From the cell containing the given text, extract its center point as (X, Y) coordinate. 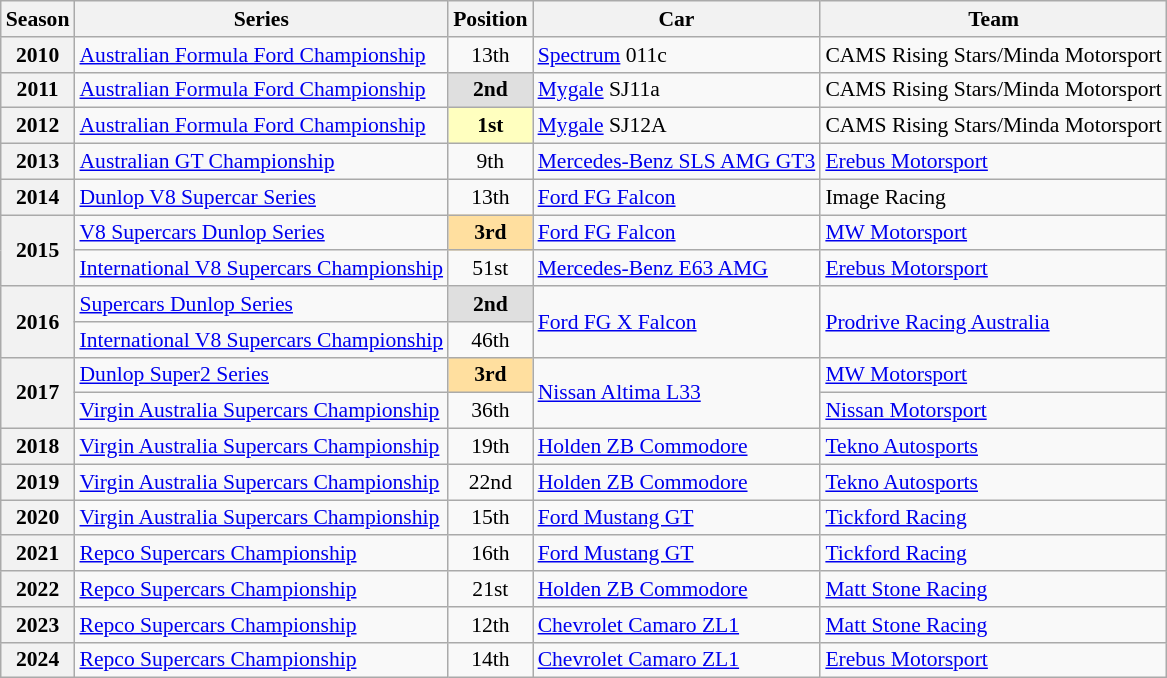
Dunlop Super2 Series (261, 375)
21st (490, 589)
12th (490, 625)
Mercedes-Benz E63 AMG (677, 269)
2012 (38, 126)
Nissan Altima L33 (677, 392)
Image Racing (994, 197)
2024 (38, 660)
51st (490, 269)
2023 (38, 625)
Mygale SJ12A (677, 126)
Spectrum 011c (677, 55)
2018 (38, 447)
2014 (38, 197)
2021 (38, 554)
36th (490, 411)
Australian GT Championship (261, 162)
Mygale SJ11a (677, 90)
2017 (38, 392)
46th (490, 340)
2022 (38, 589)
2015 (38, 250)
9th (490, 162)
Prodrive Racing Australia (994, 322)
Nissan Motorsport (994, 411)
1st (490, 126)
2016 (38, 322)
2011 (38, 90)
19th (490, 447)
Dunlop V8 Supercar Series (261, 197)
Position (490, 19)
Team (994, 19)
2019 (38, 482)
Series (261, 19)
2020 (38, 518)
V8 Supercars Dunlop Series (261, 233)
Season (38, 19)
Car (677, 19)
2010 (38, 55)
2013 (38, 162)
Mercedes-Benz SLS AMG GT3 (677, 162)
Ford FG X Falcon (677, 322)
15th (490, 518)
16th (490, 554)
14th (490, 660)
Supercars Dunlop Series (261, 304)
22nd (490, 482)
